Capture the cell that displays the provided text and extract its (x, y) central coordinate. 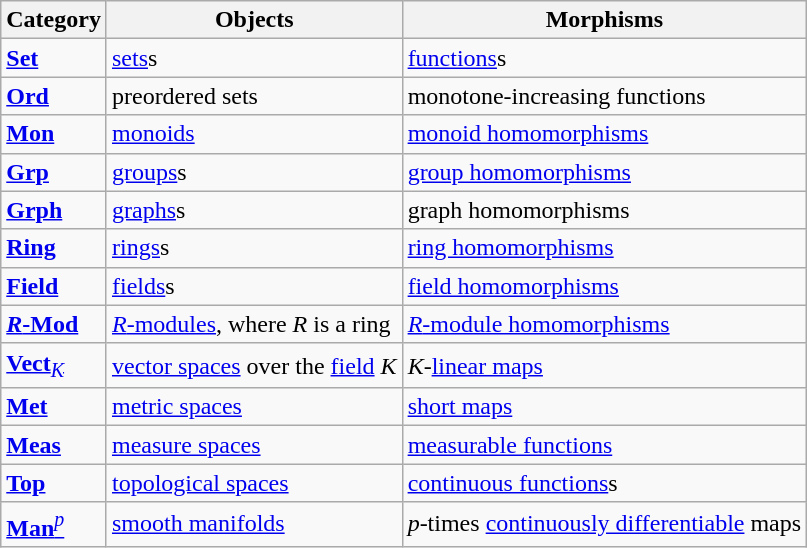
measure spaces (254, 445)
Objects (254, 20)
functionss (604, 58)
fieldss (254, 286)
measurable functions (604, 445)
Manp (54, 524)
Morphisms (604, 20)
graph homomorphisms (604, 210)
continuous functionss (604, 483)
Meas (54, 445)
R-Mod (54, 324)
monoids (254, 134)
VectK (54, 365)
K-linear maps (604, 365)
p-times continuously differentiable maps (604, 524)
monoid homomorphisms (604, 134)
groupss (254, 172)
R-modules, where R is a ring (254, 324)
Grp (54, 172)
topological spaces (254, 483)
group homomorphisms (604, 172)
short maps (604, 407)
ring homomorphisms (604, 248)
Set (54, 58)
Ord (54, 96)
metric spaces (254, 407)
vector spaces over the field K (254, 365)
monotone-increasing functions (604, 96)
field homomorphisms (604, 286)
Mon (54, 134)
setss (254, 58)
preordered sets (254, 96)
graphss (254, 210)
Met (54, 407)
Grph (54, 210)
ringss (254, 248)
Ring (54, 248)
smooth manifolds (254, 524)
R-module homomorphisms (604, 324)
Field (54, 286)
Category (54, 20)
Top (54, 483)
